From the cell containing the given text, extract its center point as (x, y) coordinate. 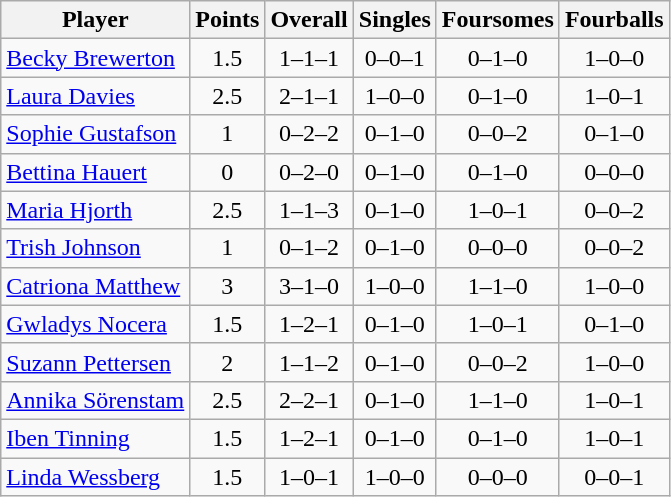
Gwladys Nocera (96, 324)
Trish Johnson (96, 248)
Player (96, 20)
0 (228, 172)
Becky Brewerton (96, 58)
Maria Hjorth (96, 210)
Laura Davies (96, 96)
3 (228, 286)
Linda Wessberg (96, 477)
Iben Tinning (96, 438)
Suzann Pettersen (96, 362)
Catriona Matthew (96, 286)
Singles (394, 20)
1–1–2 (309, 362)
2–1–1 (309, 96)
Bettina Hauert (96, 172)
0–2–0 (309, 172)
1–1–1 (309, 58)
2–2–1 (309, 400)
Annika Sörenstam (96, 400)
Overall (309, 20)
Foursomes (498, 20)
Fourballs (614, 20)
2 (228, 362)
0–1–2 (309, 248)
Points (228, 20)
Sophie Gustafson (96, 134)
1–1–3 (309, 210)
0–2–2 (309, 134)
3–1–0 (309, 286)
